Return (X, Y) of the center of cell containing provided text 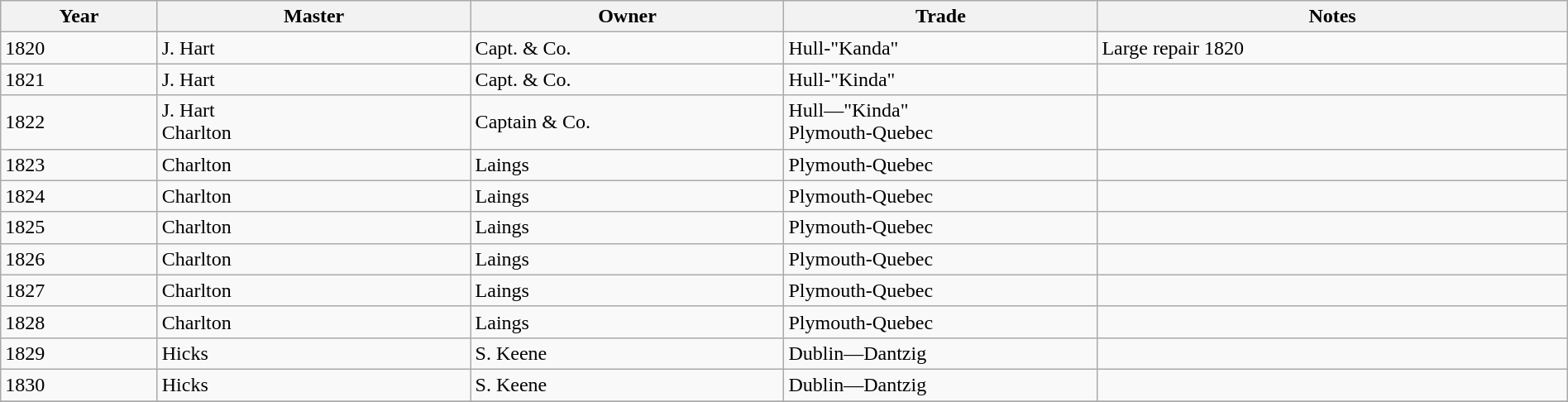
1822 (79, 122)
Notes (1332, 17)
Large repair 1820 (1332, 48)
J. HartCharlton (314, 122)
Year (79, 17)
1830 (79, 385)
Captain & Co. (627, 122)
Master (314, 17)
1820 (79, 48)
Hull—"Kinda"Plymouth-Quebec (941, 122)
1825 (79, 227)
1828 (79, 322)
Owner (627, 17)
1823 (79, 165)
1821 (79, 79)
Hull-"Kanda" (941, 48)
Hull-"Kinda" (941, 79)
Trade (941, 17)
1827 (79, 290)
1829 (79, 353)
1824 (79, 196)
1826 (79, 259)
